Capture the cell that displays the provided text and extract its [X, Y] central coordinate. 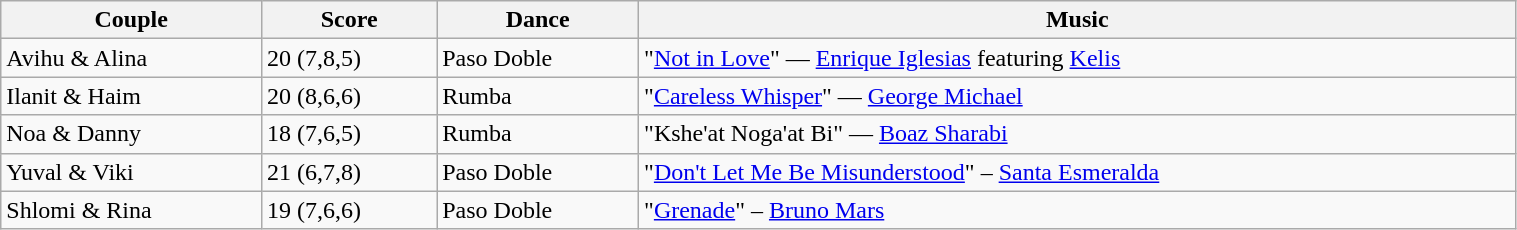
Couple [132, 20]
Ilanit & Haim [132, 96]
Score [350, 20]
Noa & Danny [132, 134]
21 (6,7,8) [350, 172]
Dance [538, 20]
19 (7,6,6) [350, 210]
Music [1078, 20]
Yuval & Viki [132, 172]
"Careless Whisper" — George Michael [1078, 96]
18 (7,6,5) [350, 134]
Avihu & Alina [132, 58]
20 (7,8,5) [350, 58]
"Grenade" – Bruno Mars [1078, 210]
"Not in Love" — Enrique Iglesias featuring Kelis [1078, 58]
Shlomi & Rina [132, 210]
"Don't Let Me Be Misunderstood" – Santa Esmeralda [1078, 172]
"Kshe'at Noga'at Bi" — Boaz Sharabi [1078, 134]
20 (8,6,6) [350, 96]
